Return the (X, Y) coordinate for the center point of the cell that contains the specified text.  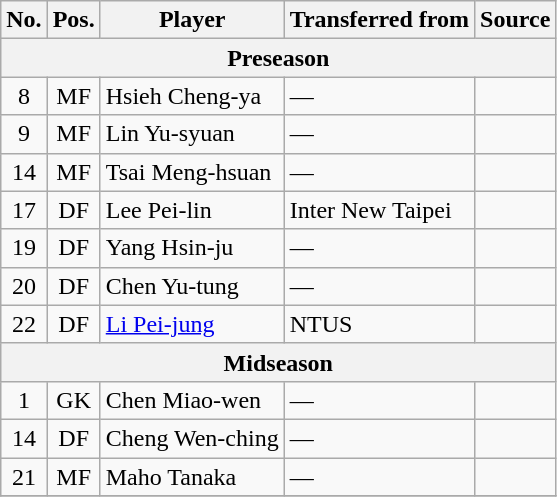
Li Pei-jung (192, 324)
21 (24, 477)
Source (516, 20)
Yang Hsin-ju (192, 248)
17 (24, 210)
9 (24, 134)
20 (24, 286)
19 (24, 248)
Lee Pei-lin (192, 210)
1 (24, 400)
Cheng Wen-ching (192, 438)
GK (74, 400)
Maho Tanaka (192, 477)
Midseason (278, 362)
Preseason (278, 58)
No. (24, 20)
Pos. (74, 20)
Tsai Meng-hsuan (192, 172)
8 (24, 96)
Transferred from (379, 20)
Chen Miao-wen (192, 400)
Hsieh Cheng-ya (192, 96)
Lin Yu-syuan (192, 134)
22 (24, 324)
Chen Yu-tung (192, 286)
Inter New Taipei (379, 210)
NTUS (379, 324)
Player (192, 20)
